Identify which cell holds the provided text, then report its (x, y) central coordinate. 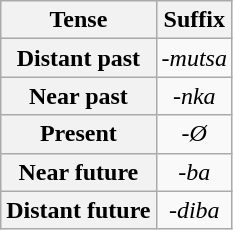
Tense (78, 20)
Near past (78, 96)
-nka (194, 96)
-diba (194, 210)
Suffix (194, 20)
-ba (194, 172)
Distant past (78, 58)
-mutsa (194, 58)
-Ø (194, 134)
Near future (78, 172)
Present (78, 134)
Distant future (78, 210)
